Scan for the cell matching the given text and deliver its (x, y) coordinate at center. 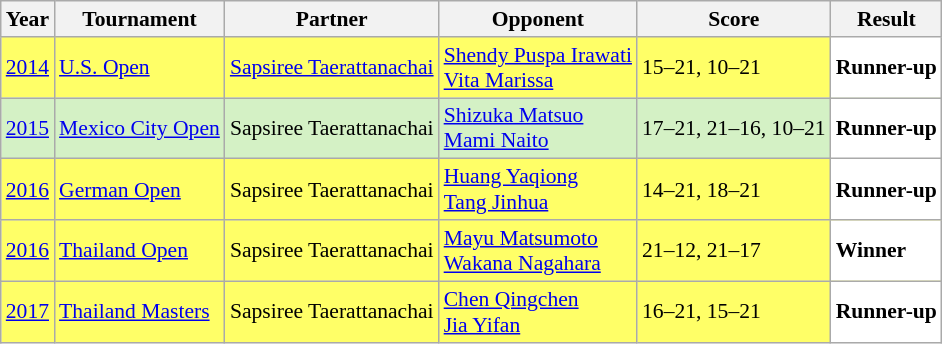
Year (28, 19)
Tournament (140, 19)
Score (734, 19)
15–21, 10–21 (734, 68)
Result (886, 19)
U.S. Open (140, 68)
Opponent (538, 19)
Huang Yaqiong Tang Jinhua (538, 190)
14–21, 18–21 (734, 190)
21–12, 21–17 (734, 250)
2015 (28, 128)
Winner (886, 250)
Thailand Open (140, 250)
2014 (28, 68)
Thailand Masters (140, 312)
Shendy Puspa Irawati Vita Marissa (538, 68)
German Open (140, 190)
Chen Qingchen Jia Yifan (538, 312)
Partner (332, 19)
Mexico City Open (140, 128)
Shizuka Matsuo Mami Naito (538, 128)
16–21, 15–21 (734, 312)
Mayu Matsumoto Wakana Nagahara (538, 250)
17–21, 21–16, 10–21 (734, 128)
2017 (28, 312)
